Capture the cell that displays the provided text and extract its [x, y] central coordinate. 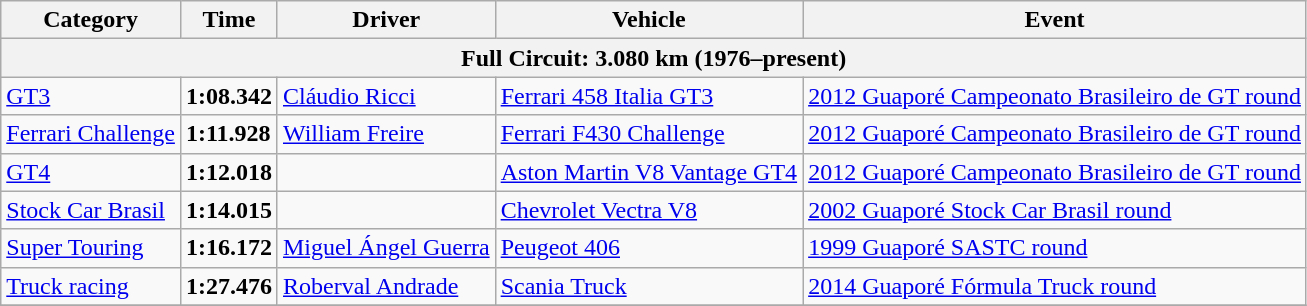
2002 Guaporé Stock Car Brasil round [1055, 210]
Ferrari Challenge [91, 134]
Time [228, 20]
Cláudio Ricci [386, 96]
1:11.928 [228, 134]
Driver [386, 20]
1:16.172 [228, 248]
2014 Guaporé Fórmula Truck round [1055, 286]
Ferrari 458 Italia GT3 [648, 96]
1:14.015 [228, 210]
GT4 [91, 172]
Aston Martin V8 Vantage GT4 [648, 172]
Vehicle [648, 20]
1:08.342 [228, 96]
Super Touring [91, 248]
William Freire [386, 134]
Full Circuit: 3.080 km (1976–present) [654, 58]
Stock Car Brasil [91, 210]
Category [91, 20]
Miguel Ángel Guerra [386, 248]
Peugeot 406 [648, 248]
Truck racing [91, 286]
Roberval Andrade [386, 286]
Event [1055, 20]
GT3 [91, 96]
1:12.018 [228, 172]
Scania Truck [648, 286]
Chevrolet Vectra V8 [648, 210]
1999 Guaporé SASTC round [1055, 248]
Ferrari F430 Challenge [648, 134]
1:27.476 [228, 286]
